Pinpoint the cell where the given text exists, returning its [x, y] midpoint coordinate. 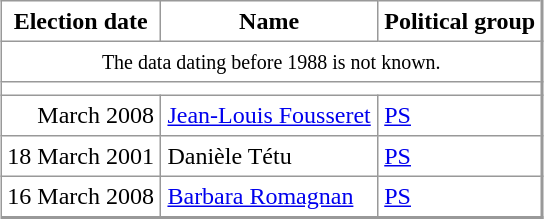
The data dating before 1988 is not known. [272, 61]
Name [270, 21]
Political group [460, 21]
Jean-Louis Fousseret [270, 115]
Barbara Romagnan [270, 196]
18 March 2001 [81, 156]
March 2008 [81, 115]
Election date [81, 21]
Danièle Tétu [270, 156]
16 March 2008 [81, 196]
